Return the [x, y] coordinate for the center point of the cell that contains the specified text.  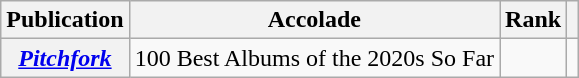
Pitchfork [65, 58]
100 Best Albums of the 2020s So Far [314, 58]
Rank [534, 20]
Publication [65, 20]
Accolade [314, 20]
